Output the (x, y) coordinate of the center of the cell containing the given text.  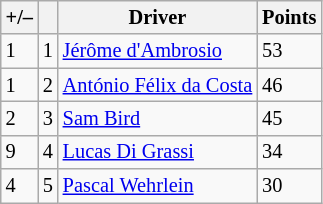
9 (20, 152)
Sam Bird (158, 118)
46 (289, 85)
53 (289, 51)
Lucas Di Grassi (158, 152)
António Félix da Costa (158, 85)
+/– (20, 17)
Driver (158, 17)
30 (289, 186)
Jérôme d'Ambrosio (158, 51)
5 (48, 186)
Points (289, 17)
45 (289, 118)
3 (48, 118)
Pascal Wehrlein (158, 186)
34 (289, 152)
